Scan for the cell matching the given text and deliver its (x, y) coordinate at center. 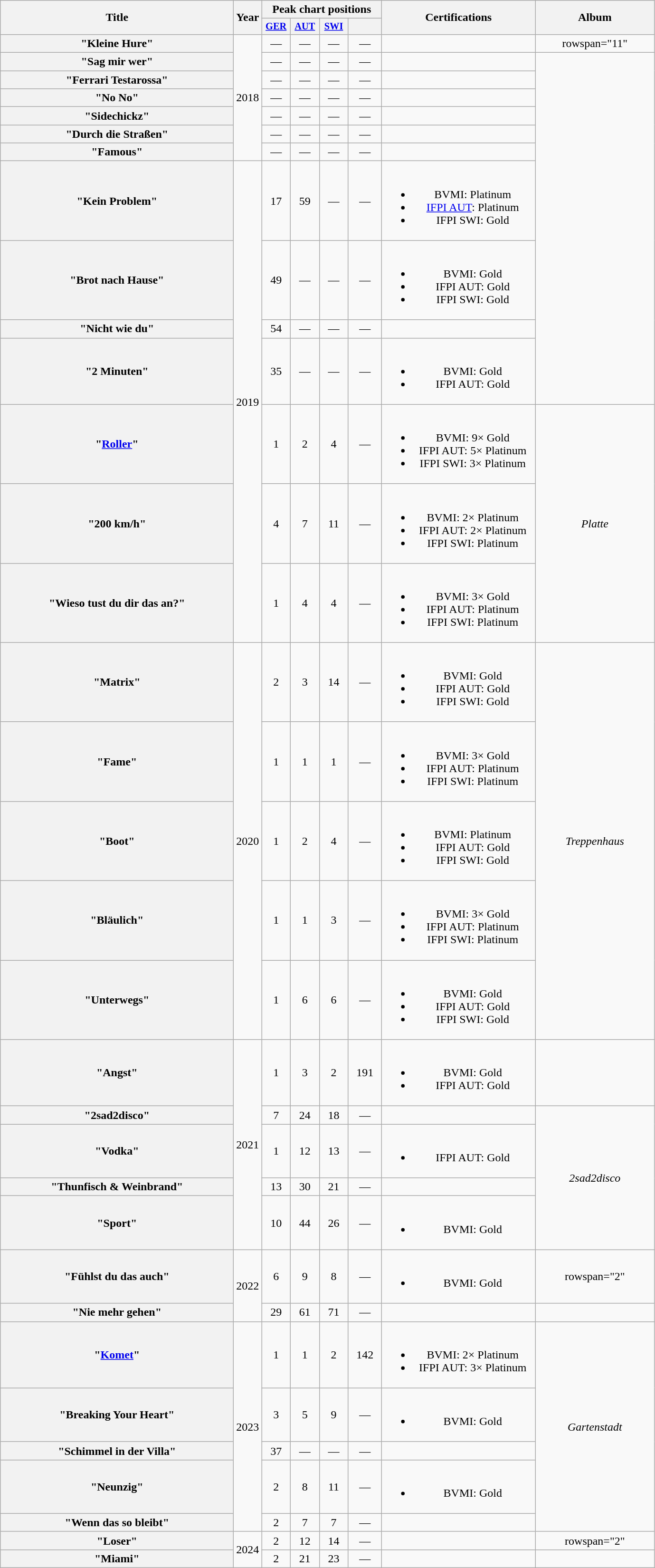
"Nie mehr gehen" (117, 1312)
142 (365, 1355)
"Unterwegs" (117, 1000)
2022 (248, 1286)
"Wieso tust du dir das an?" (117, 602)
5 (305, 1415)
"Neunzig" (117, 1486)
2021 (248, 1145)
2sad2disco (595, 1178)
"Thunfisch & Weinbrand" (117, 1187)
BVMI: PlatinumIFPI AUT: GoldIFPI SWI: Gold (459, 841)
24 (305, 1115)
10 (276, 1223)
"Brot nach Hause" (117, 280)
"Fühlst du das auch" (117, 1276)
"Matrix" (117, 682)
2024 (248, 1549)
18 (333, 1115)
"Durch die Straßen" (117, 134)
Peak chart positions (322, 10)
"No No" (117, 98)
"Kleine Hure" (117, 43)
"Ferrari Testarossa" (117, 80)
2020 (248, 841)
"Angst" (117, 1073)
"Sag mir wer" (117, 62)
2019 (248, 402)
IFPI AUT: Gold (459, 1151)
"Wenn das so bleibt" (117, 1522)
BVMI: PlatinumIFPI AUT: PlatinumIFPI SWI: Gold (459, 201)
"Sport" (117, 1223)
17 (276, 201)
44 (305, 1223)
2018 (248, 97)
2023 (248, 1426)
"Komet" (117, 1355)
"Miami" (117, 1558)
"Boot" (117, 841)
Certifications (459, 18)
"Sidechickz" (117, 116)
"Nicht wie du" (117, 329)
SWI (333, 27)
"Loser" (117, 1540)
GER (276, 27)
BVMI: 2× PlatinumIFPI AUT: 2× PlatinumIFPI SWI: Platinum (459, 524)
"Breaking Your Heart" (117, 1415)
"2sad2disco" (117, 1115)
30 (305, 1187)
29 (276, 1312)
Title (117, 18)
37 (276, 1451)
Treppenhaus (595, 841)
"Famous" (117, 152)
26 (333, 1223)
49 (276, 280)
59 (305, 201)
"200 km/h" (117, 524)
71 (333, 1312)
54 (276, 329)
AUT (305, 27)
Album (595, 18)
"Schimmel in der Villa" (117, 1451)
61 (305, 1312)
191 (365, 1073)
"2 Minuten" (117, 371)
23 (333, 1558)
BVMI: 2× PlatinumIFPI AUT: 3× Platinum (459, 1355)
rowspan="11" (595, 43)
"Bläulich" (117, 921)
"Fame" (117, 761)
"Vodka" (117, 1151)
Year (248, 18)
"Roller" (117, 444)
"Kein Problem" (117, 201)
Gartenstadt (595, 1426)
BVMI: 9× GoldIFPI AUT: 5× PlatinumIFPI SWI: 3× Platinum (459, 444)
35 (276, 371)
Platte (595, 524)
